Detect which cell encompasses the target text, then output its [x, y] center coordinate. 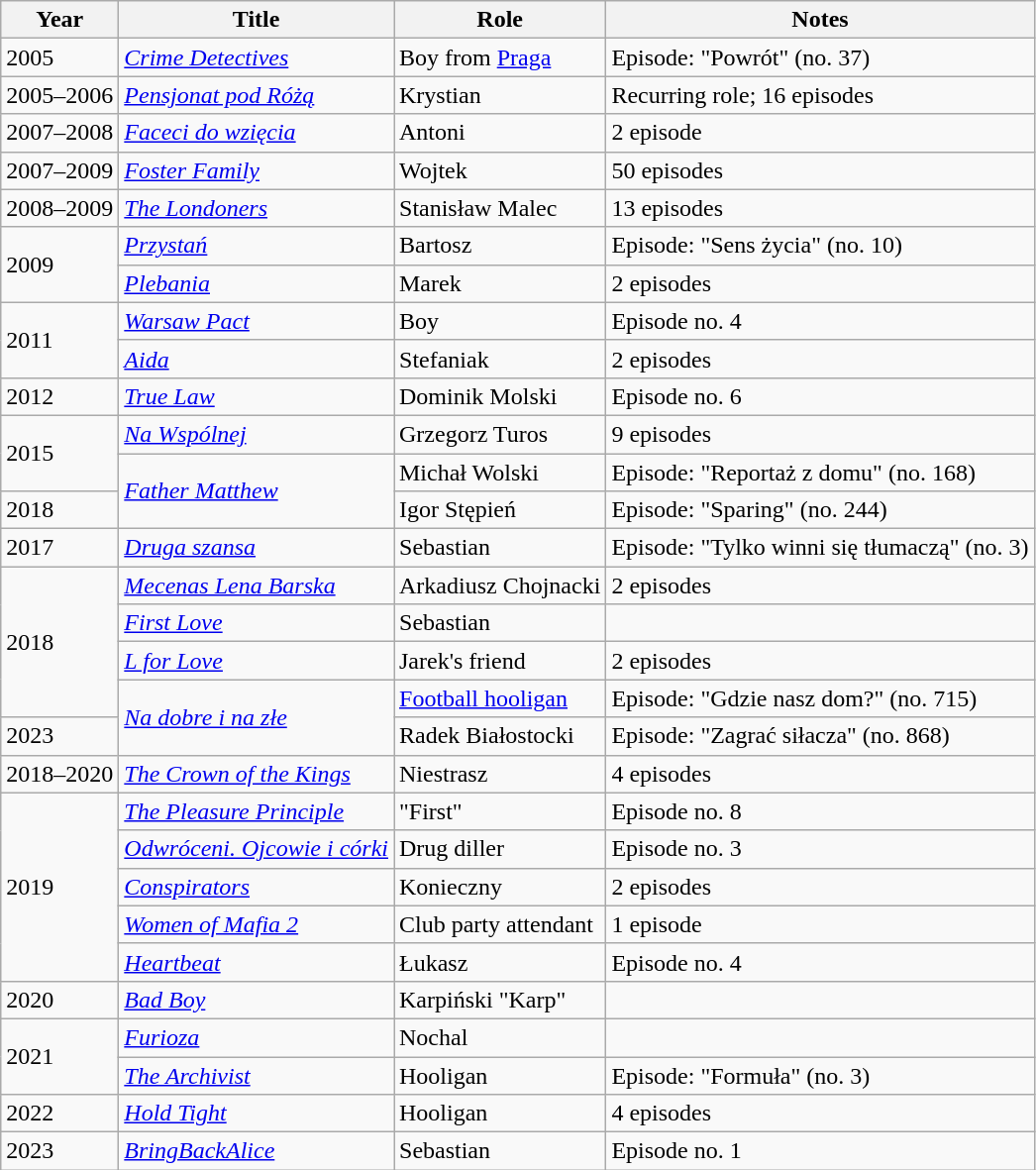
13 episodes [820, 208]
Pensjonat pod Różą [257, 95]
Druga szansa [257, 548]
Episode: "Gdzie nasz dom?" (no. 715) [820, 698]
Father Matthew [257, 491]
Mecenas Lena Barska [257, 585]
Marek [500, 283]
Jarek's friend [500, 661]
Episode: "Reportaż z domu" (no. 168) [820, 473]
The Pleasure Principle [257, 811]
2011 [59, 340]
Arkadiusz Chojnacki [500, 585]
2008–2009 [59, 208]
BringBackAlice [257, 1151]
Konieczny [500, 887]
Stefaniak [500, 359]
Heartbeat [257, 962]
2022 [59, 1114]
2017 [59, 548]
Przystań [257, 246]
Episode: "Powrót" (no. 37) [820, 57]
Year [59, 20]
Furioza [257, 1037]
Na Wspólnej [257, 434]
Episode: "Sens życia" (no. 10) [820, 246]
Nochal [500, 1037]
Notes [820, 20]
The Londoners [257, 208]
2005–2006 [59, 95]
2019 [59, 887]
Episode no. 8 [820, 811]
Episode: "Zagrać siłacza" (no. 868) [820, 736]
Stanisław Malec [500, 208]
Karpiński "Karp" [500, 1000]
Łukasz [500, 962]
2007–2009 [59, 170]
Club party attendant [500, 924]
Drug diller [500, 849]
2007–2008 [59, 133]
First Love [257, 623]
Bartosz [500, 246]
Episode: "Tylko winni się tłumaczą" (no. 3) [820, 548]
2021 [59, 1056]
Aida [257, 359]
Hold Tight [257, 1114]
Dominik Molski [500, 396]
Odwróceni. Ojcowie i córki [257, 849]
2009 [59, 265]
Grzegorz Turos [500, 434]
2015 [59, 453]
Episode no. 6 [820, 396]
Crime Detectives [257, 57]
Igor Stępień [500, 510]
Recurring role; 16 episodes [820, 95]
2018–2020 [59, 774]
2005 [59, 57]
Krystian [500, 95]
Episode: "Formuła" (no. 3) [820, 1075]
2020 [59, 1000]
Niestrasz [500, 774]
1 episode [820, 924]
Women of Mafia 2 [257, 924]
Title [257, 20]
9 episodes [820, 434]
2 episode [820, 133]
Bad Boy [257, 1000]
Conspirators [257, 887]
Football hooligan [500, 698]
Foster Family [257, 170]
Episode no. 1 [820, 1151]
Faceci do wzięcia [257, 133]
"First" [500, 811]
True Law [257, 396]
Warsaw Pact [257, 321]
Boy [500, 321]
Boy from Praga [500, 57]
2012 [59, 396]
The Crown of the Kings [257, 774]
The Archivist [257, 1075]
Antoni [500, 133]
Radek Białostocki [500, 736]
Na dobre i na złe [257, 717]
Wojtek [500, 170]
Episode no. 3 [820, 849]
50 episodes [820, 170]
L for Love [257, 661]
Michał Wolski [500, 473]
Role [500, 20]
Plebania [257, 283]
Episode: "Sparing" (no. 244) [820, 510]
